Pinpoint the cell where the given text exists, returning its (X, Y) midpoint coordinate. 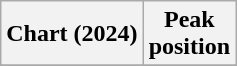
Chart (2024) (72, 34)
Peakposition (189, 34)
